Determine the (x, y) coordinate at the center of the cell enclosing the given text.  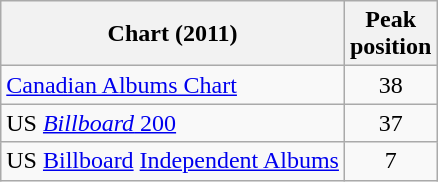
US Billboard Independent Albums (173, 161)
Canadian Albums Chart (173, 85)
US Billboard 200 (173, 123)
7 (390, 161)
38 (390, 85)
Chart (2011) (173, 34)
Peakposition (390, 34)
37 (390, 123)
